For the text-containing cell, return its midpoint in (X, Y) coordinate format. 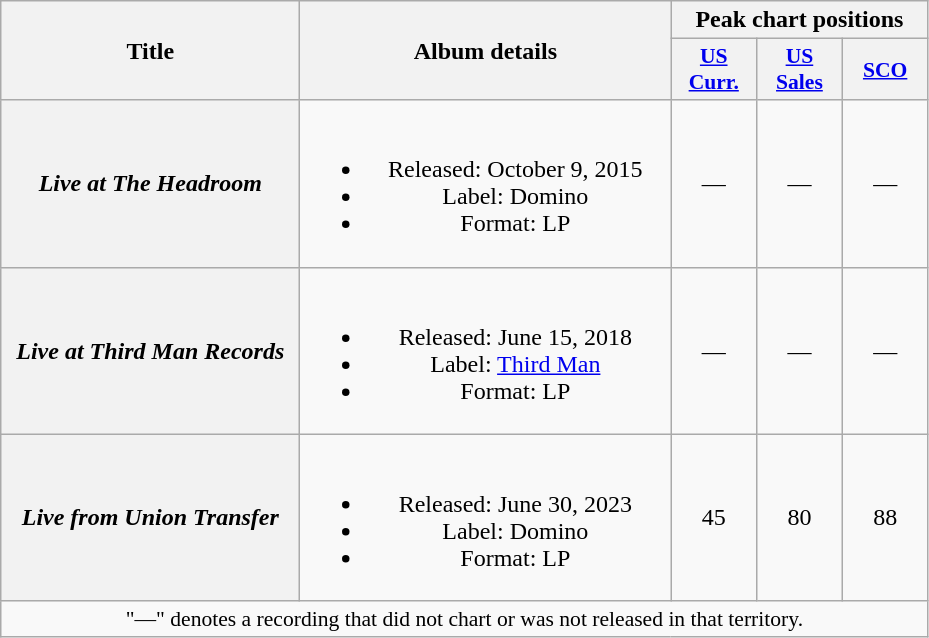
Album details (486, 50)
Released: June 30, 2023Label: DominoFormat: LP (486, 518)
Live from Union Transfer (150, 518)
"—" denotes a recording that did not chart or was not released in that territory. (464, 619)
USSales (800, 70)
Live at The Headroom (150, 184)
45 (714, 518)
Released: June 15, 2018Label: Third ManFormat: LP (486, 350)
USCurr. (714, 70)
SCO (885, 70)
Title (150, 50)
Released: October 9, 2015Label: DominoFormat: LP (486, 184)
88 (885, 518)
Peak chart positions (800, 20)
Live at Third Man Records (150, 350)
80 (800, 518)
